Extract the (x, y) coordinate from the center of the cell holding the provided text.  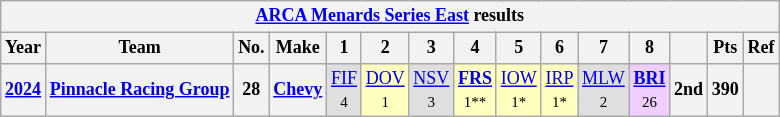
2 (385, 48)
2024 (24, 90)
5 (518, 48)
Chevy (298, 90)
MLW2 (604, 90)
390 (725, 90)
BRI26 (650, 90)
DOV1 (385, 90)
IOW1* (518, 90)
Pts (725, 48)
ARCA Menards Series East results (390, 16)
FIF4 (344, 90)
IRP1* (560, 90)
28 (252, 90)
3 (432, 48)
Team (139, 48)
4 (476, 48)
Year (24, 48)
No. (252, 48)
2nd (689, 90)
Make (298, 48)
Ref (761, 48)
FRS1** (476, 90)
6 (560, 48)
NSV3 (432, 90)
8 (650, 48)
1 (344, 48)
Pinnacle Racing Group (139, 90)
7 (604, 48)
